For the text-containing cell, return its midpoint in (x, y) coordinate format. 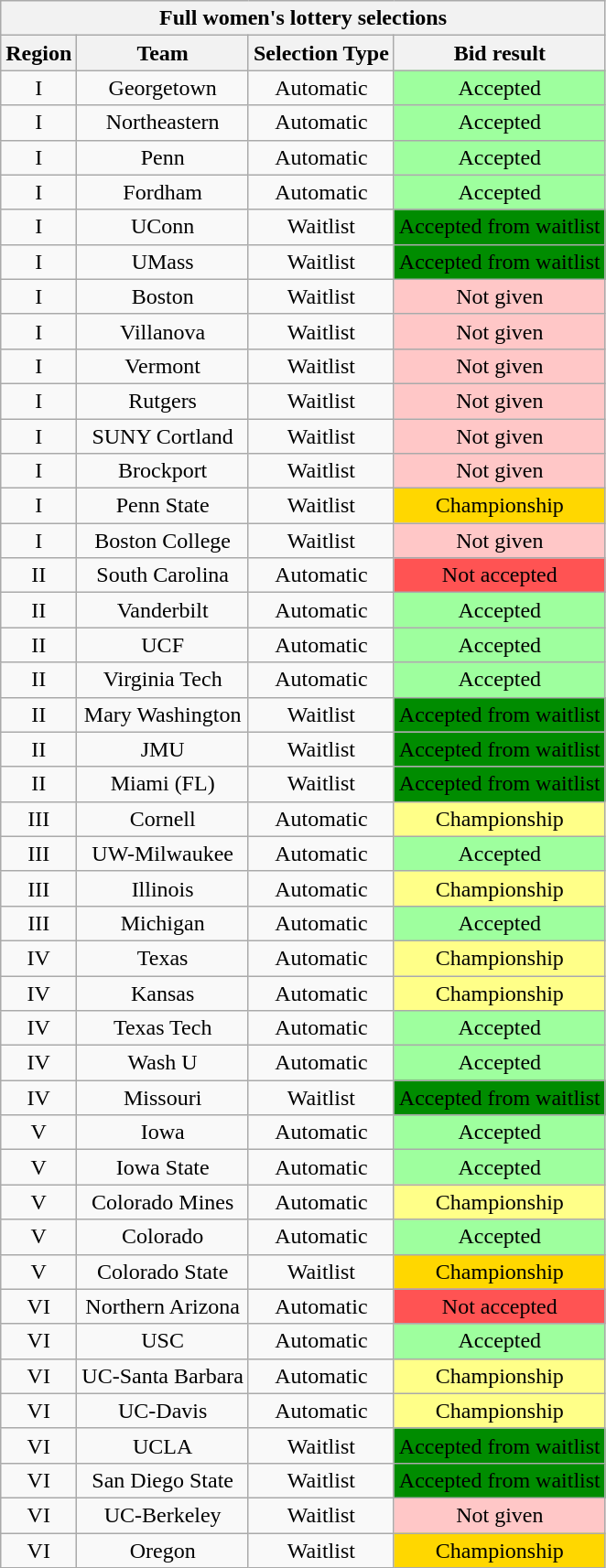
UCF (163, 645)
Boston (163, 296)
UC-Davis (163, 1411)
Brockport (163, 471)
Northeastern (163, 123)
Northern Arizona (163, 1306)
South Carolina (163, 575)
JMU (163, 749)
Virginia Tech (163, 680)
Wash U (163, 1063)
Villanova (163, 331)
San Diego State (163, 1480)
Team (163, 53)
Illinois (163, 888)
Selection Type (320, 53)
UC-Berkeley (163, 1515)
UMass (163, 262)
Region (38, 53)
Texas (163, 958)
SUNY Cortland (163, 436)
Vermont (163, 366)
Texas Tech (163, 1028)
Vanderbilt (163, 610)
Iowa (163, 1133)
UConn (163, 227)
USC (163, 1341)
Georgetown (163, 88)
Bid result (500, 53)
UC-Santa Barbara (163, 1376)
Miami (FL) (163, 784)
Oregon (163, 1551)
Fordham (163, 192)
Mary Washington (163, 714)
Rutgers (163, 401)
Penn State (163, 506)
Colorado Mines (163, 1202)
UCLA (163, 1445)
Missouri (163, 1098)
Michigan (163, 923)
Penn (163, 157)
Colorado State (163, 1272)
Colorado (163, 1237)
Full women's lottery selections (304, 18)
Iowa State (163, 1167)
Kansas (163, 993)
Cornell (163, 819)
UW-Milwaukee (163, 854)
Boston College (163, 541)
